Identify which cell holds the provided text, then report its [x, y] central coordinate. 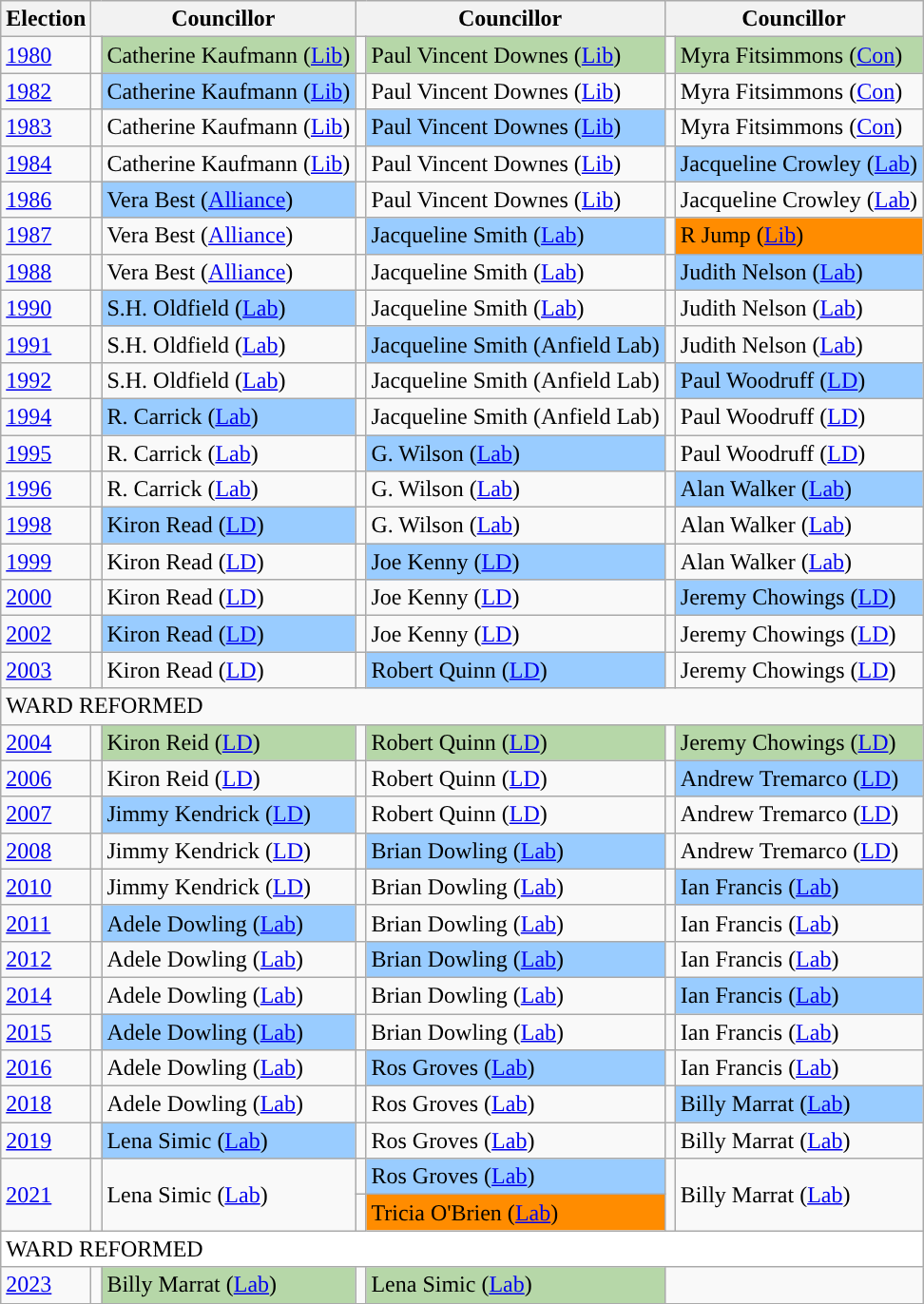
1982 [46, 91]
2014 [46, 995]
1996 [46, 489]
1988 [46, 272]
1980 [46, 55]
2008 [46, 851]
R Jump (Lib) [799, 236]
Tricia O'Brien (Lab) [515, 1213]
2018 [46, 1104]
2010 [46, 887]
2019 [46, 1141]
1991 [46, 344]
1994 [46, 416]
2002 [46, 634]
2023 [46, 1285]
1992 [46, 380]
2011 [46, 923]
2006 [46, 778]
1983 [46, 127]
2015 [46, 1031]
2021 [46, 1195]
1986 [46, 200]
2000 [46, 598]
1998 [46, 526]
2016 [46, 1068]
1987 [46, 236]
2003 [46, 670]
1984 [46, 163]
1995 [46, 453]
2012 [46, 959]
1990 [46, 308]
Election [46, 19]
2007 [46, 815]
1999 [46, 562]
2004 [46, 742]
